Extract the [X, Y] coordinate from the center of the cell holding the provided text.  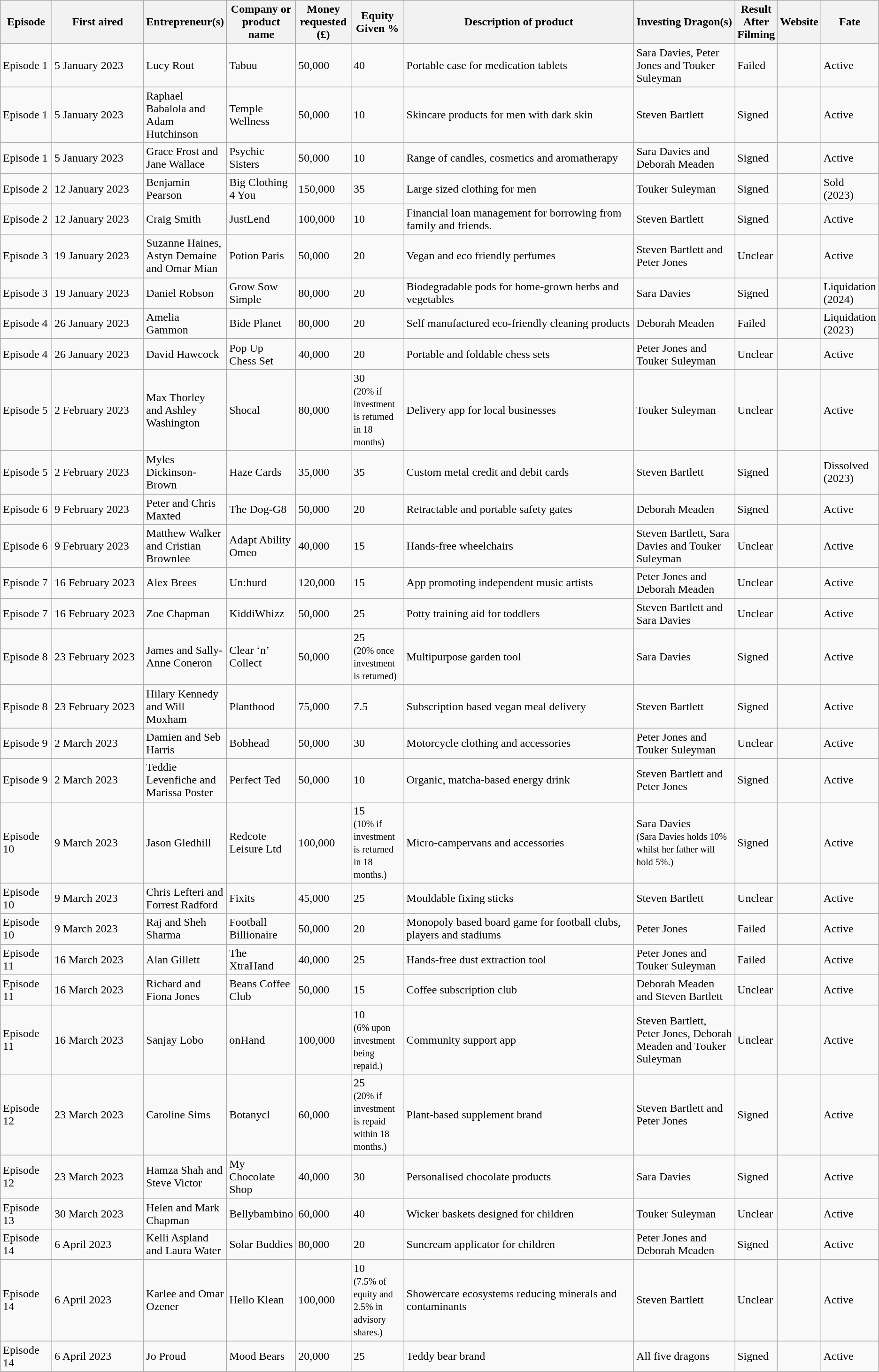
Steven Bartlett and Sara Davies [685, 613]
Deborah Meaden and Steven Bartlett [685, 990]
Custom metal credit and debit cards [519, 472]
The Dog-G8 [261, 509]
Un:hurd [261, 583]
Hamza Shah and Steve Victor [185, 1177]
Football Billionaire [261, 929]
Temple Wellness [261, 115]
Teddie Levenfiche and Marissa Poster [185, 780]
Karlee and Omar Ozener [185, 1300]
Raphael Babalola and Adam Hutchinson [185, 115]
Redcote Leisure Ltd [261, 843]
Fate [850, 22]
Alex Brees [185, 583]
Sold (2023) [850, 189]
Organic, matcha-based energy drink [519, 780]
Episode 13 [26, 1214]
Company or product name [261, 22]
Sara Davies, Peter Jones and Touker Suleyman [685, 65]
Max Thorley and Ashley Washington [185, 410]
Daniel Robson [185, 293]
Entrepreneur(s) [185, 22]
25 (20% once investment is returned) [378, 657]
75,000 [324, 706]
Vegan and eco friendly perfumes [519, 256]
15 (10% if investment is returned in 18 months.) [378, 843]
10 (7.5% of equity and 2.5% in advisory shares.) [378, 1300]
My Chocolate Shop [261, 1177]
25 (20% if investment is repaid within 18 months.) [378, 1114]
Personalised chocolate products [519, 1177]
Beans Coffee Club [261, 990]
Kelli Aspland and Laura Water [185, 1245]
Financial loan management for borrowing from family and friends. [519, 219]
KiddiWhizz [261, 613]
Suncream applicator for children [519, 1245]
Community support app [519, 1039]
Bobhead [261, 743]
Mouldable fixing sticks [519, 898]
Adapt Ability Omeo [261, 546]
David Hawcock [185, 354]
Dissolved (2023) [850, 472]
Portable case for medication tablets [519, 65]
10 (6% upon investment being repaid.) [378, 1039]
Delivery app for local businesses [519, 410]
Clear ‘n’ Collect [261, 657]
Skincare products for men with dark skin [519, 115]
James and Sally-Anne Coneron [185, 657]
Myles Dickinson-Brown [185, 472]
Subscription based vegan meal delivery [519, 706]
Helen and Mark Chapman [185, 1214]
Perfect Ted [261, 780]
Equity Given % [378, 22]
Monopoly based board game for football clubs, players and stadiums [519, 929]
Lucy Rout [185, 65]
Fixits [261, 898]
onHand [261, 1039]
Hands-free dust extraction tool [519, 959]
Multipurpose garden tool [519, 657]
Liquidation (2024) [850, 293]
Portable and foldable chess sets [519, 354]
Craig Smith [185, 219]
Website [799, 22]
35,000 [324, 472]
Plant-based supplement brand [519, 1114]
Chris Lefteri and Forrest Radford [185, 898]
Grow Sow Simple [261, 293]
45,000 [324, 898]
Coffee subscription club [519, 990]
Psychic Sisters [261, 158]
All five dragons [685, 1356]
Peter and Chris Maxted [185, 509]
Jo Proud [185, 1356]
Peter Jones [685, 929]
Big Clothing 4 You [261, 189]
Shocal [261, 410]
Planthood [261, 706]
Sara Davies and Deborah Meaden [685, 158]
Potty training aid for toddlers [519, 613]
Biodegradable pods for home-grown herbs and vegetables [519, 293]
Tabuu [261, 65]
Investing Dragon(s) [685, 22]
Sara Davies (Sara Davies holds 10% whilst her father will hold 5%.) [685, 843]
App promoting independent music artists [519, 583]
Alan Gillett [185, 959]
Hands-free wheelchairs [519, 546]
Wicker baskets designed for children [519, 1214]
Zoe Chapman [185, 613]
Richard and Fiona Jones [185, 990]
Liquidation (2023) [850, 323]
Damien and Seb Harris [185, 743]
Retractable and portable safety gates [519, 509]
Solar Buddies [261, 1245]
150,000 [324, 189]
Bellybambino [261, 1214]
Benjamin Pearson [185, 189]
Steven Bartlett, Peter Jones, Deborah Meaden and Touker Suleyman [685, 1039]
Pop Up Chess Set [261, 354]
Large sized clothing for men [519, 189]
First aired [98, 22]
30 (20% if investment is returned in 18 months) [378, 410]
Self manufactured eco-friendly cleaning products [519, 323]
Haze Cards [261, 472]
The XtraHand [261, 959]
Micro-campervans and accessories [519, 843]
Motorcycle clothing and accessories [519, 743]
Grace Frost and Jane Wallace [185, 158]
Episode [26, 22]
Mood Bears [261, 1356]
Teddy bear brand [519, 1356]
Potion Paris [261, 256]
Botanycl [261, 1114]
Range of candles, cosmetics and aromatherapy [519, 158]
Showercare ecosystems reducing minerals and contaminants [519, 1300]
Bide Planet [261, 323]
Caroline Sims [185, 1114]
Hello Klean [261, 1300]
Matthew Walker and Cristian Brownlee [185, 546]
Jason Gledhill [185, 843]
Hilary Kennedy and Will Moxham [185, 706]
Steven Bartlett, Sara Davies and Touker Suleyman [685, 546]
30 March 2023 [98, 1214]
Result After Filming [756, 22]
Suzanne Haines, Astyn Demaine and Omar Mian [185, 256]
120,000 [324, 583]
7.5 [378, 706]
Raj and Sheh Sharma [185, 929]
Description of product [519, 22]
20,000 [324, 1356]
Amelia Gammon [185, 323]
Money requested (£) [324, 22]
Sanjay Lobo [185, 1039]
JustLend [261, 219]
